Detect which cell encompasses the target text, then output its [x, y] center coordinate. 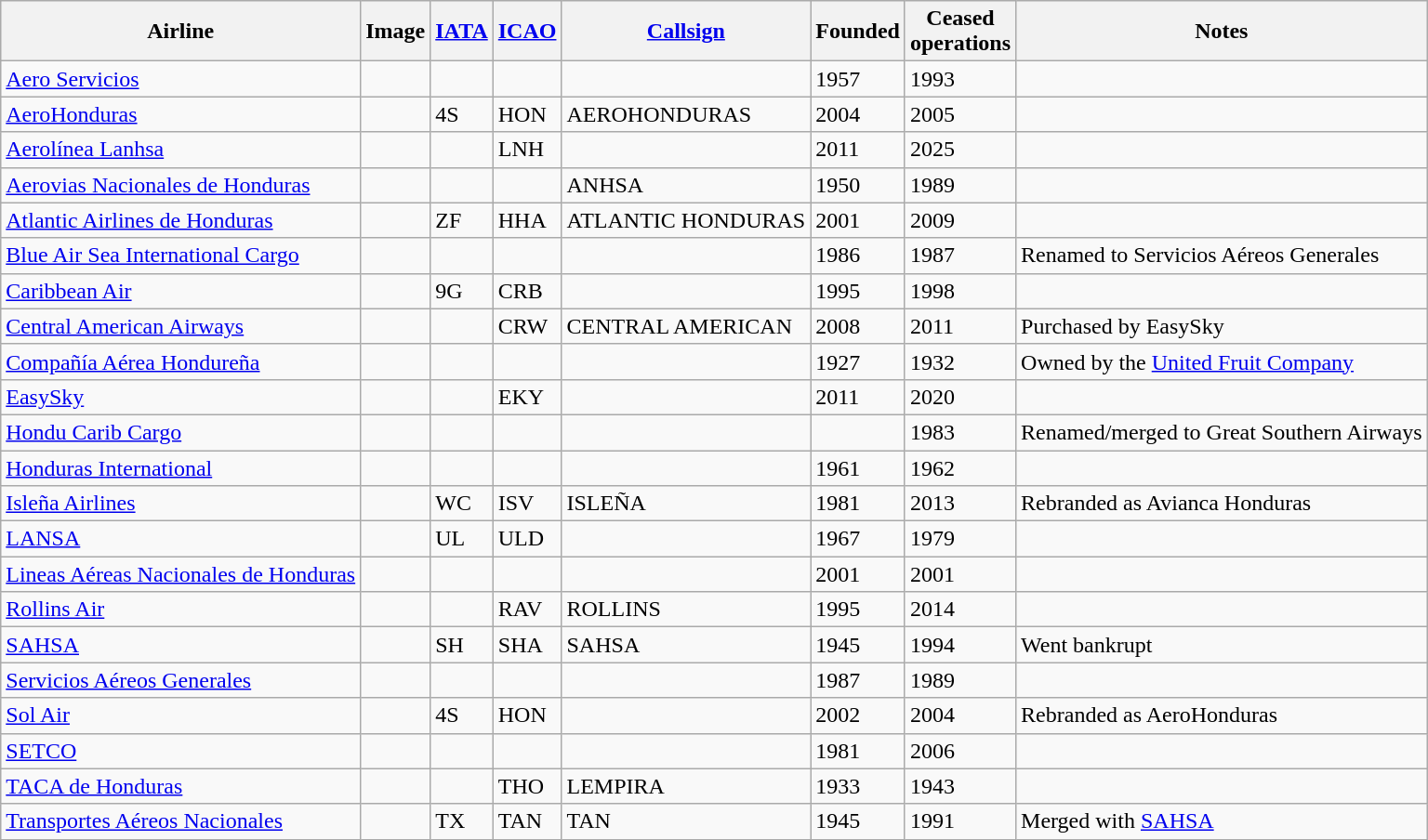
WC [462, 504]
1986 [858, 256]
EasySky [180, 397]
Central American Airways [180, 326]
1962 [959, 467]
IATA [462, 32]
2014 [959, 610]
2020 [959, 397]
RAV [527, 610]
2009 [959, 220]
2013 [959, 504]
Rebranded as Avianca Honduras [1222, 504]
1967 [858, 539]
Went bankrupt [1222, 645]
1933 [858, 786]
ATLANTIC HONDURAS [686, 220]
TACA de Honduras [180, 786]
EKY [527, 397]
ISLEÑA [686, 504]
AEROHONDURAS [686, 114]
Aerolínea Lanhsa [180, 150]
TX [462, 821]
Airline [180, 32]
2002 [858, 715]
Aero Servicios [180, 79]
1927 [858, 361]
2006 [959, 751]
SETCO [180, 751]
Renamed/merged to Great Southern Airways [1222, 432]
Renamed to Servicios Aéreos Generales [1222, 256]
ICAO [527, 32]
1943 [959, 786]
Callsign [686, 32]
1979 [959, 539]
UL [462, 539]
Aerovias Nacionales de Honduras [180, 185]
CRW [527, 326]
1961 [858, 467]
Purchased by EasySky [1222, 326]
2025 [959, 150]
1957 [858, 79]
2008 [858, 326]
Hondu Carib Cargo [180, 432]
Notes [1222, 32]
Transportes Aéreos Nacionales [180, 821]
2005 [959, 114]
ANHSA [686, 185]
ROLLINS [686, 610]
THO [527, 786]
LEMPIRA [686, 786]
Blue Air Sea International Cargo [180, 256]
1998 [959, 291]
Merged with SAHSA [1222, 821]
1932 [959, 361]
Servicios Aéreos Generales [180, 680]
1991 [959, 821]
LANSA [180, 539]
Honduras International [180, 467]
Caribbean Air [180, 291]
1993 [959, 79]
HHA [527, 220]
1983 [959, 432]
Image [396, 32]
SHA [527, 645]
Ceasedoperations [959, 32]
Compañía Aérea Hondureña [180, 361]
ISV [527, 504]
Owned by the United Fruit Company [1222, 361]
1994 [959, 645]
Atlantic Airlines de Honduras [180, 220]
1950 [858, 185]
Isleña Airlines [180, 504]
Founded [858, 32]
Rebranded as AeroHonduras [1222, 715]
Lineas Aéreas Nacionales de Honduras [180, 574]
LNH [527, 150]
9G [462, 291]
ZF [462, 220]
AeroHonduras [180, 114]
ULD [527, 539]
Rollins Air [180, 610]
CRB [527, 291]
CENTRAL AMERICAN [686, 326]
Sol Air [180, 715]
SH [462, 645]
